Return the [X, Y] coordinate for the center point of the cell that contains the specified text.  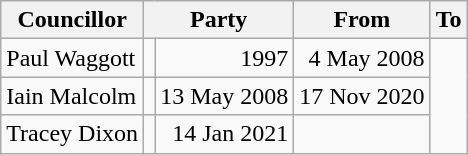
17 Nov 2020 [362, 96]
From [362, 20]
1997 [224, 58]
Party [219, 20]
13 May 2008 [224, 96]
14 Jan 2021 [224, 134]
Iain Malcolm [72, 96]
Paul Waggott [72, 58]
Councillor [72, 20]
Tracey Dixon [72, 134]
4 May 2008 [362, 58]
To [448, 20]
